Search for the cell housing the specified text and yield its (X, Y) center coordinate. 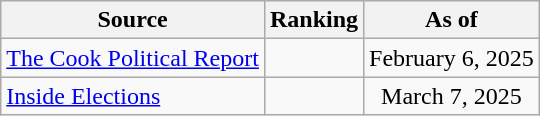
The Cook Political Report (133, 58)
Inside Elections (133, 96)
February 6, 2025 (452, 58)
As of (452, 20)
Source (133, 20)
March 7, 2025 (452, 96)
Ranking (314, 20)
